Pinpoint the cell where the given text exists, returning its (x, y) midpoint coordinate. 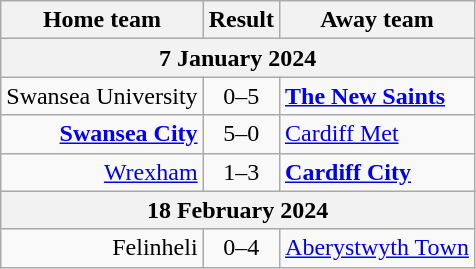
18 February 2024 (238, 210)
Swansea City (102, 134)
1–3 (241, 172)
Aberystwyth Town (378, 248)
7 January 2024 (238, 58)
5–0 (241, 134)
0–5 (241, 96)
Cardiff City (378, 172)
Cardiff Met (378, 134)
Swansea University (102, 96)
The New Saints (378, 96)
Home team (102, 20)
Wrexham (102, 172)
0–4 (241, 248)
Felinheli (102, 248)
Result (241, 20)
Away team (378, 20)
